Search for the cell housing the specified text and yield its (x, y) center coordinate. 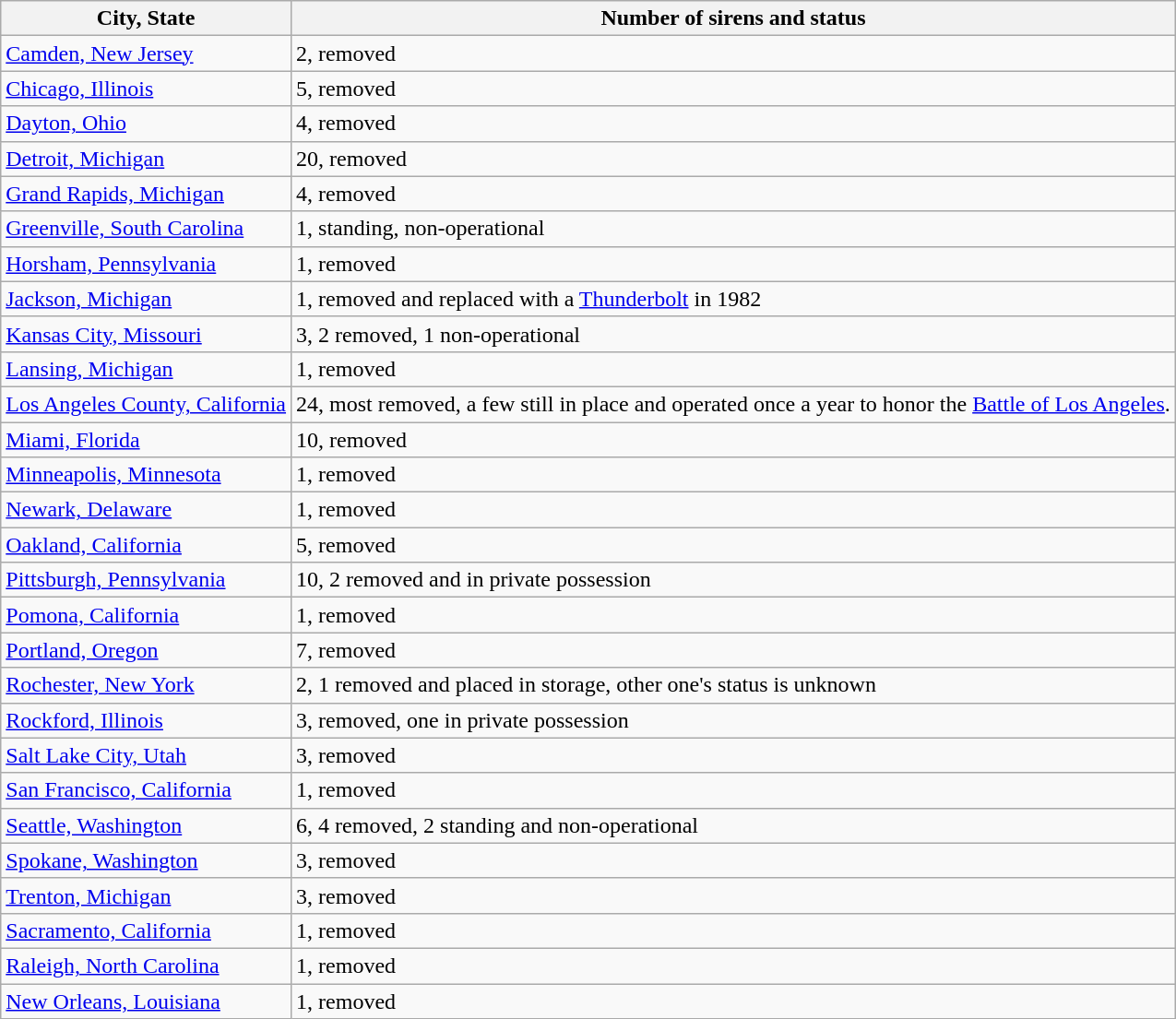
7, removed (734, 650)
Trenton, Michigan (146, 895)
Portland, Oregon (146, 650)
Number of sirens and status (734, 18)
New Orleans, Louisiana (146, 1001)
Dayton, Ohio (146, 124)
Horsham, Pennsylvania (146, 264)
Miami, Florida (146, 440)
20, removed (734, 159)
1, removed and replaced with a Thunderbolt in 1982 (734, 299)
Camden, New Jersey (146, 53)
24, most removed, a few still in place and operated once a year to honor the Battle of Los Angeles. (734, 404)
Chicago, Illinois (146, 89)
3, 2 removed, 1 non-operational (734, 334)
6, 4 removed, 2 standing and non-operational (734, 825)
Pittsburgh, Pennsylvania (146, 580)
Detroit, Michigan (146, 159)
2, 1 removed and placed in storage, other one's status is unknown (734, 685)
Los Angeles County, California (146, 404)
Kansas City, Missouri (146, 334)
San Francisco, California (146, 790)
Raleigh, North Carolina (146, 966)
Jackson, Michigan (146, 299)
Rockford, Illinois (146, 720)
Oakland, California (146, 545)
10, removed (734, 440)
Newark, Delaware (146, 510)
Sacramento, California (146, 930)
Pomona, California (146, 615)
10, 2 removed and in private possession (734, 580)
Rochester, New York (146, 685)
Spokane, Washington (146, 860)
3, removed, one in private possession (734, 720)
Grand Rapids, Michigan (146, 194)
1, standing, non-operational (734, 229)
Seattle, Washington (146, 825)
Greenville, South Carolina (146, 229)
Salt Lake City, Utah (146, 755)
2, removed (734, 53)
Minneapolis, Minnesota (146, 475)
City, State (146, 18)
Lansing, Michigan (146, 369)
